Identify which cell holds the provided text, then report its [x, y] central coordinate. 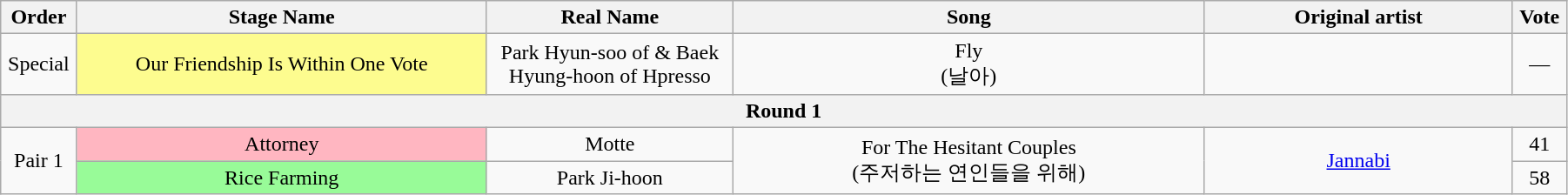
Rice Farming [282, 177]
Park Hyun-soo of & Baek Hyung-hoon of Hpresso [609, 64]
Order [38, 17]
41 [1539, 144]
— [1539, 64]
For The Hesitant Couples(주저하는 연인들을 위해) [968, 160]
Original artist [1358, 17]
Pair 1 [38, 160]
Fly(날아) [968, 64]
Song [968, 17]
Round 1 [784, 111]
Motte [609, 144]
Special [38, 64]
Stage Name [282, 17]
58 [1539, 177]
Attorney [282, 144]
Our Friendship Is Within One Vote [282, 64]
Real Name [609, 17]
Jannabi [1358, 160]
Vote [1539, 17]
Park Ji-hoon [609, 177]
